Find where the given text appears and provide that cell's center as (X, Y) coordinate. 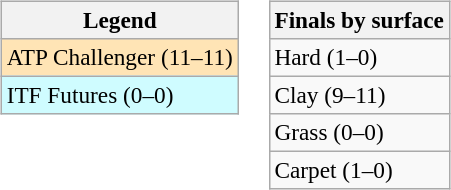
Clay (9–11) (359, 95)
ATP Challenger (11–11) (120, 57)
Carpet (1–0) (359, 171)
Hard (1–0) (359, 57)
ITF Futures (0–0) (120, 95)
Legend (120, 20)
Finals by surface (359, 20)
Grass (0–0) (359, 133)
